Detect which cell encompasses the target text, then output its [X, Y] center coordinate. 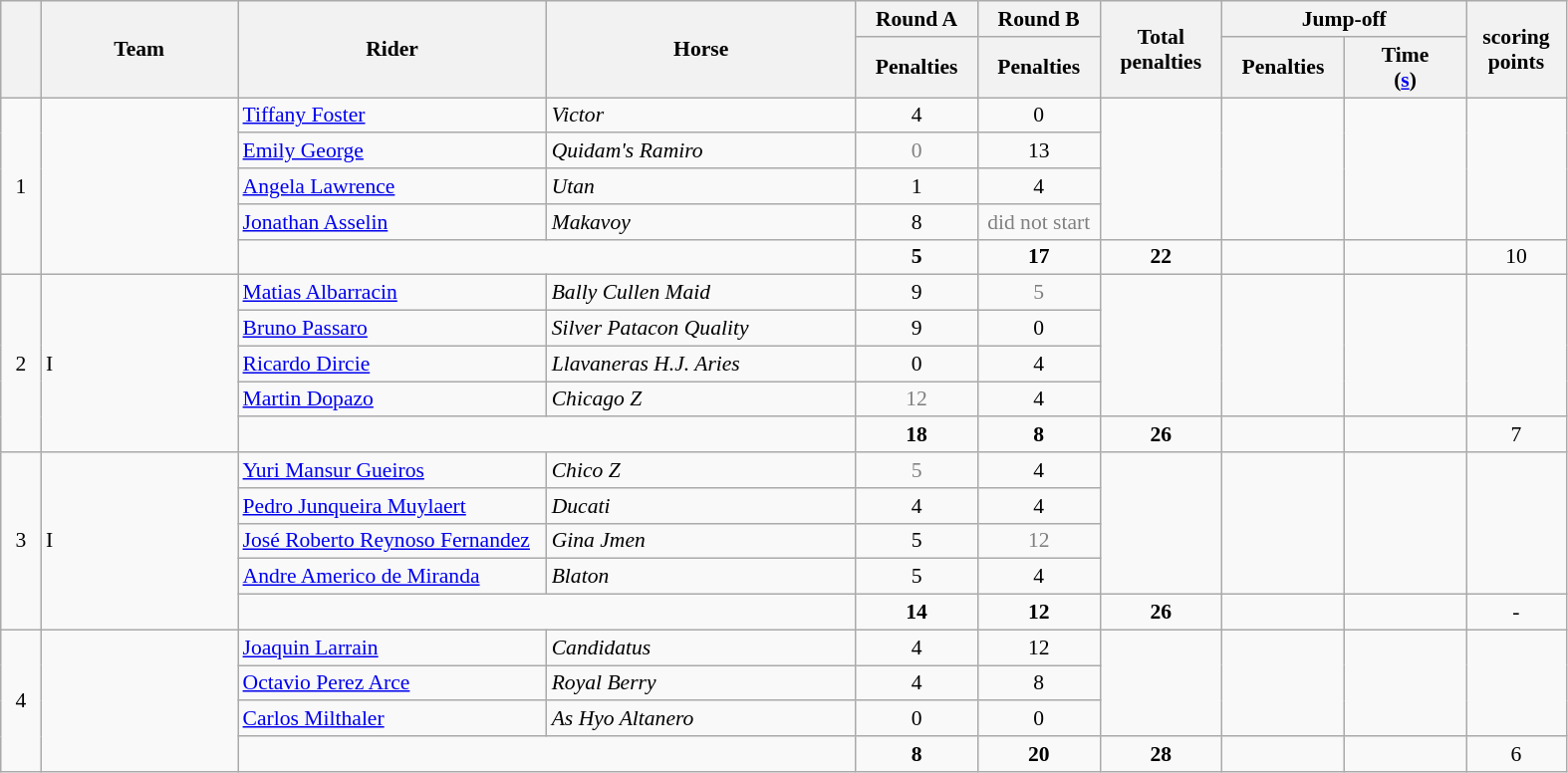
14 [916, 613]
13 [1038, 151]
Llavaneras H.J. Aries [701, 364]
Tiffany Foster [392, 116]
10 [1516, 257]
Silver Patacon Quality [701, 329]
Angela Lawrence [392, 186]
Ricardo Dircie [392, 364]
Bally Cullen Maid [701, 293]
Bruno Passaro [392, 329]
scoringpoints [1516, 50]
Carlos Milthaler [392, 719]
Pedro Junqueira Muylaert [392, 506]
Makavoy [701, 222]
Round A [916, 19]
6 [1516, 754]
Gina Jmen [701, 541]
Jonathan Asselin [392, 222]
18 [916, 435]
Quidam's Ramiro [701, 151]
Victor [701, 116]
17 [1038, 257]
Round B [1038, 19]
22 [1162, 257]
Emily George [392, 151]
José Roberto Reynoso Fernandez [392, 541]
Blaton [701, 577]
Ducati [701, 506]
2 [21, 364]
Total penalties [1162, 50]
7 [1516, 435]
Yuri Mansur Gueiros [392, 470]
Utan [701, 186]
Chico Z [701, 470]
Matias Albarracin [392, 293]
28 [1162, 754]
As Hyo Altanero [701, 719]
Chicago Z [701, 399]
Horse [701, 50]
Rider [392, 50]
Martin Dopazo [392, 399]
- [1516, 613]
did not start [1038, 222]
Jump-off [1345, 19]
Time(s) [1405, 68]
Joaquin Larrain [392, 647]
20 [1038, 754]
Andre Americo de Miranda [392, 577]
Royal Berry [701, 683]
Team [139, 50]
Candidatus [701, 647]
3 [21, 541]
Octavio Perez Arce [392, 683]
